Provide the (X, Y) coordinate of the cell's center where the given text is located.  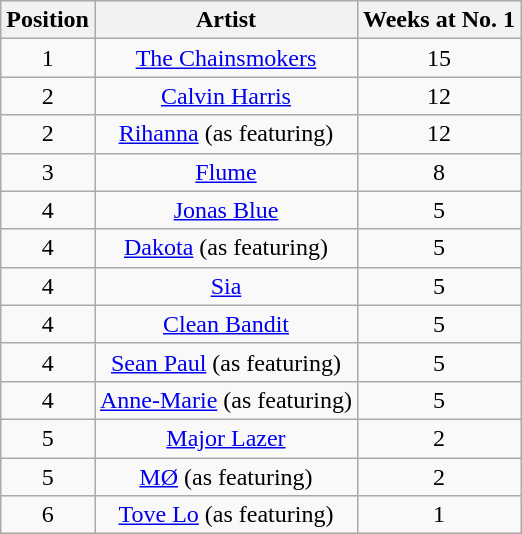
The Chainsmokers (226, 58)
Anne-Marie (as featuring) (226, 400)
8 (438, 172)
Rihanna (as featuring) (226, 134)
Flume (226, 172)
3 (48, 172)
Major Lazer (226, 438)
MØ (as featuring) (226, 477)
Artist (226, 20)
Sean Paul (as featuring) (226, 362)
Tove Lo (as featuring) (226, 515)
Calvin Harris (226, 96)
Weeks at No. 1 (438, 20)
Position (48, 20)
Clean Bandit (226, 324)
Jonas Blue (226, 210)
6 (48, 515)
Sia (226, 286)
15 (438, 58)
Dakota (as featuring) (226, 248)
